Identify which cell holds the provided text, then report its (X, Y) central coordinate. 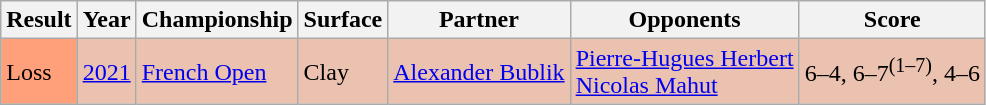
Clay (343, 72)
Year (106, 20)
Loss (39, 72)
French Open (217, 72)
Partner (479, 20)
Surface (343, 20)
Pierre-Hugues Herbert Nicolas Mahut (684, 72)
6–4, 6–7(1–7), 4–6 (892, 72)
Championship (217, 20)
Score (892, 20)
2021 (106, 72)
Alexander Bublik (479, 72)
Result (39, 20)
Opponents (684, 20)
